Capture the cell that displays the provided text and extract its [x, y] central coordinate. 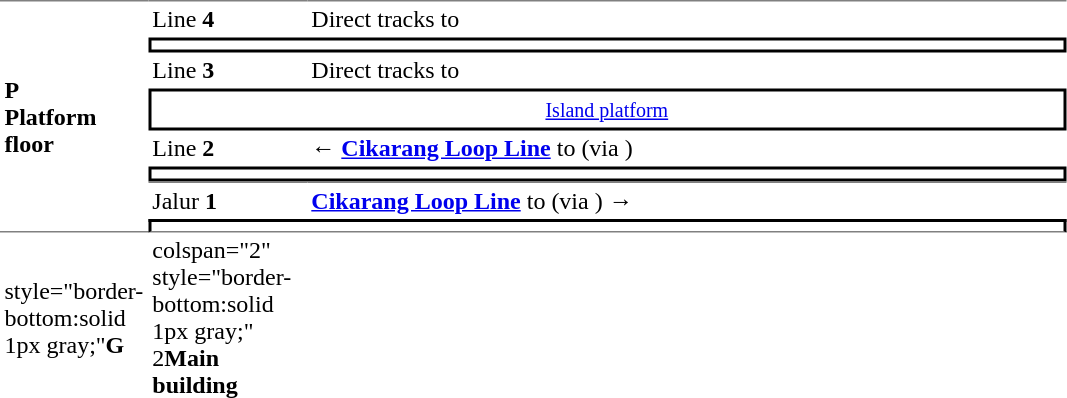
← Cikarang Loop Line to (via ) [686, 148]
Cikarang Loop Line to (via ) → [686, 201]
Line 4 [228, 19]
Island platform [607, 109]
PPlatform floor [74, 116]
Line 2 [228, 148]
Jalur 1 [228, 201]
Line 3 [228, 70]
